Search for the cell housing the specified text and yield its (x, y) center coordinate. 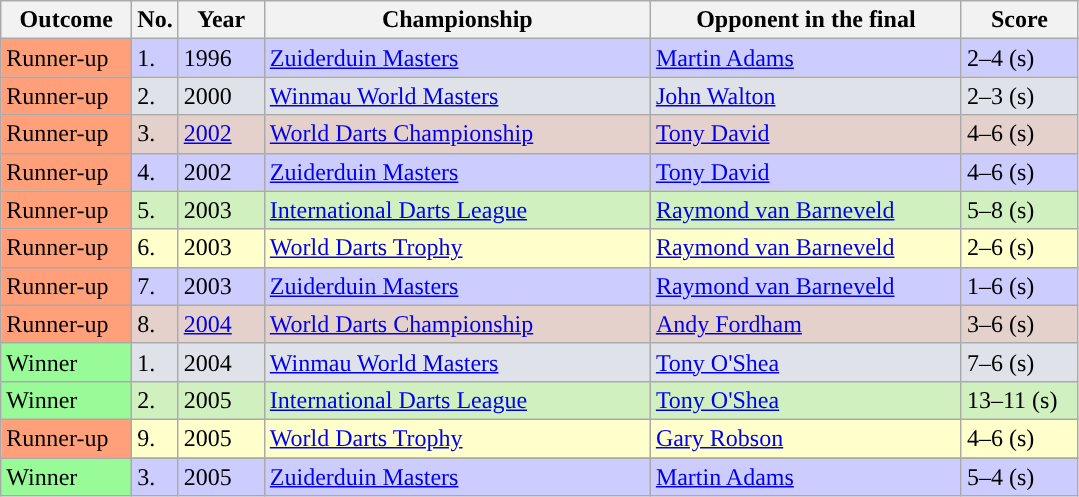
2000 (221, 96)
Championship (457, 20)
Andy Fordham (806, 324)
Gary Robson (806, 438)
4. (155, 172)
2–4 (s) (1019, 58)
5–8 (s) (1019, 210)
Score (1019, 20)
Outcome (66, 20)
13–11 (s) (1019, 400)
7. (155, 286)
9. (155, 438)
1996 (221, 58)
6. (155, 248)
No. (155, 20)
3–6 (s) (1019, 324)
Year (221, 20)
8. (155, 324)
5–4 (s) (1019, 477)
Opponent in the final (806, 20)
John Walton (806, 96)
5. (155, 210)
2–3 (s) (1019, 96)
7–6 (s) (1019, 362)
1–6 (s) (1019, 286)
2–6 (s) (1019, 248)
